Identify which cell holds the provided text, then report its (x, y) central coordinate. 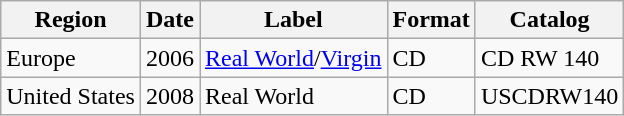
CD RW 140 (549, 58)
United States (71, 96)
Label (294, 20)
Real World (294, 96)
Format (431, 20)
Catalog (549, 20)
Europe (71, 58)
2008 (170, 96)
USCDRW140 (549, 96)
Region (71, 20)
Date (170, 20)
Real World/Virgin (294, 58)
2006 (170, 58)
